Pinpoint the cell where the given text exists, returning its [x, y] midpoint coordinate. 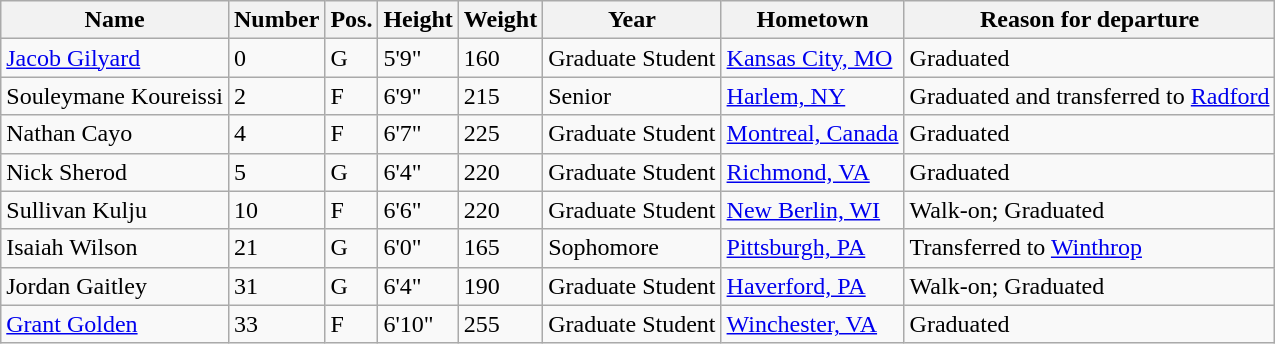
33 [276, 324]
Transferred to Winthrop [1090, 248]
10 [276, 210]
0 [276, 58]
21 [276, 248]
165 [500, 248]
Nick Sherod [115, 172]
Kansas City, MO [812, 58]
190 [500, 286]
Weight [500, 20]
Senior [632, 96]
215 [500, 96]
160 [500, 58]
New Berlin, WI [812, 210]
Jacob Gilyard [115, 58]
Year [632, 20]
225 [500, 134]
Isaiah Wilson [115, 248]
Name [115, 20]
Reason for departure [1090, 20]
Pittsburgh, PA [812, 248]
Height [418, 20]
Harlem, NY [812, 96]
6'7" [418, 134]
Nathan Cayo [115, 134]
6'0" [418, 248]
Sullivan Kulju [115, 210]
Winchester, VA [812, 324]
4 [276, 134]
Number [276, 20]
Sophomore [632, 248]
5 [276, 172]
Souleymane Koureissi [115, 96]
Richmond, VA [812, 172]
Grant Golden [115, 324]
Hometown [812, 20]
Haverford, PA [812, 286]
2 [276, 96]
6'10" [418, 324]
Graduated and transferred to Radford [1090, 96]
255 [500, 324]
5'9" [418, 58]
Montreal, Canada [812, 134]
6'6" [418, 210]
31 [276, 286]
Pos. [352, 20]
Jordan Gaitley [115, 286]
6'9" [418, 96]
